For the text-containing cell, return its midpoint in (X, Y) coordinate format. 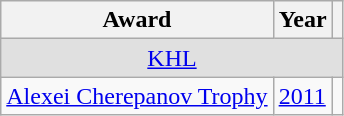
Award (137, 20)
Alexei Cherepanov Trophy (137, 96)
Year (302, 20)
KHL (172, 58)
2011 (302, 96)
